Search for the cell housing the specified text and yield its [x, y] center coordinate. 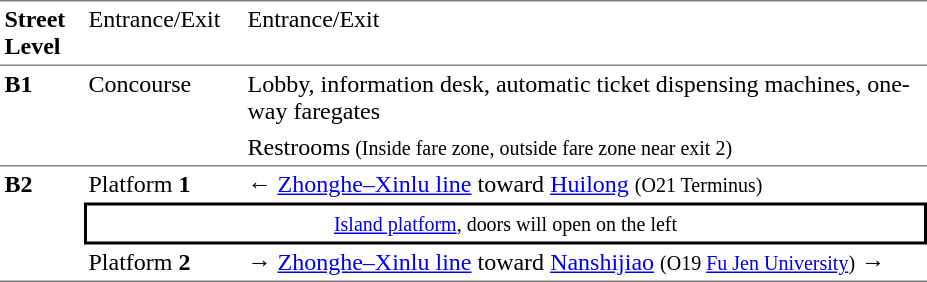
Island platform, doors will open on the left [506, 223]
Platform 1 [164, 184]
Restrooms (Inside fare zone, outside fare zone near exit 2) [585, 148]
Platform 2 [164, 263]
B1 [42, 116]
B2 [42, 224]
→ Zhonghe–Xinlu line toward Nanshijiao (O19 Fu Jen University) → [585, 263]
Street Level [42, 33]
Concourse [164, 116]
← Zhonghe–Xinlu line toward Huilong (O21 Terminus) [585, 184]
Lobby, information desk, automatic ticket dispensing machines, one-way faregates [585, 98]
